Determine the [X, Y] coordinate at the center of the cell enclosing the given text.  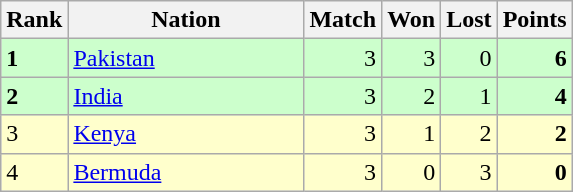
Bermuda [186, 172]
Pakistan [186, 58]
Match [343, 20]
Lost [469, 20]
Kenya [186, 134]
Nation [186, 20]
6 [534, 58]
Rank [34, 20]
Won [412, 20]
Points [534, 20]
India [186, 96]
